Identify which cell holds the provided text, then report its [x, y] central coordinate. 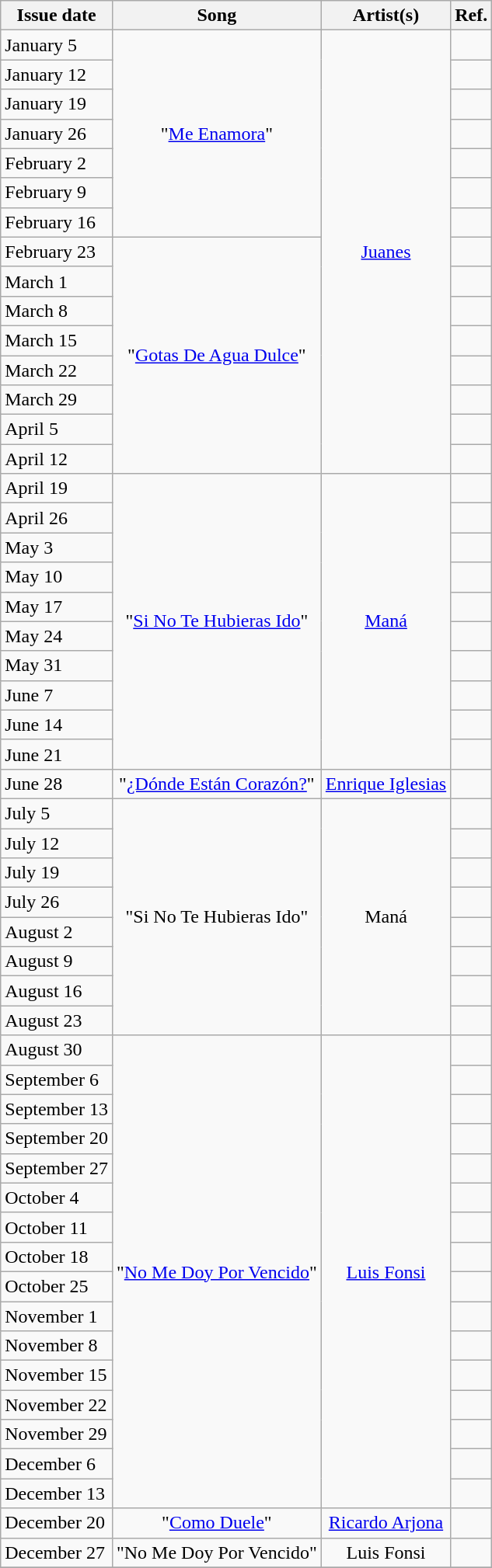
October 11 [57, 1227]
March 8 [57, 311]
"¿Dónde Están Corazón?" [216, 784]
Ricardo Arjona [386, 1523]
March 15 [57, 340]
April 19 [57, 488]
September 20 [57, 1139]
"Como Duele" [216, 1523]
August 9 [57, 961]
July 26 [57, 902]
December 20 [57, 1523]
Artist(s) [386, 16]
May 31 [57, 666]
August 16 [57, 991]
December 27 [57, 1552]
January 19 [57, 104]
November 1 [57, 1316]
June 7 [57, 695]
March 1 [57, 281]
February 2 [57, 163]
Enrique Iglesias [386, 784]
July 12 [57, 843]
December 6 [57, 1464]
July 19 [57, 873]
August 30 [57, 1050]
April 26 [57, 518]
Ref. [471, 16]
May 24 [57, 636]
October 18 [57, 1257]
June 14 [57, 725]
June 28 [57, 784]
August 2 [57, 932]
March 22 [57, 370]
September 27 [57, 1168]
August 23 [57, 1020]
"Gotas De Agua Dulce" [216, 355]
January 5 [57, 45]
January 12 [57, 75]
January 26 [57, 134]
February 9 [57, 193]
October 4 [57, 1198]
March 29 [57, 400]
May 17 [57, 607]
July 5 [57, 813]
Juanes [386, 252]
February 16 [57, 222]
October 25 [57, 1286]
November 22 [57, 1405]
February 23 [57, 252]
November 8 [57, 1346]
December 13 [57, 1493]
Issue date [57, 16]
May 3 [57, 548]
April 12 [57, 459]
September 6 [57, 1080]
"Me Enamora" [216, 134]
April 5 [57, 429]
November 15 [57, 1375]
November 29 [57, 1434]
Song [216, 16]
May 10 [57, 577]
June 21 [57, 754]
September 13 [57, 1109]
